Capture the cell that displays the provided text and extract its (x, y) central coordinate. 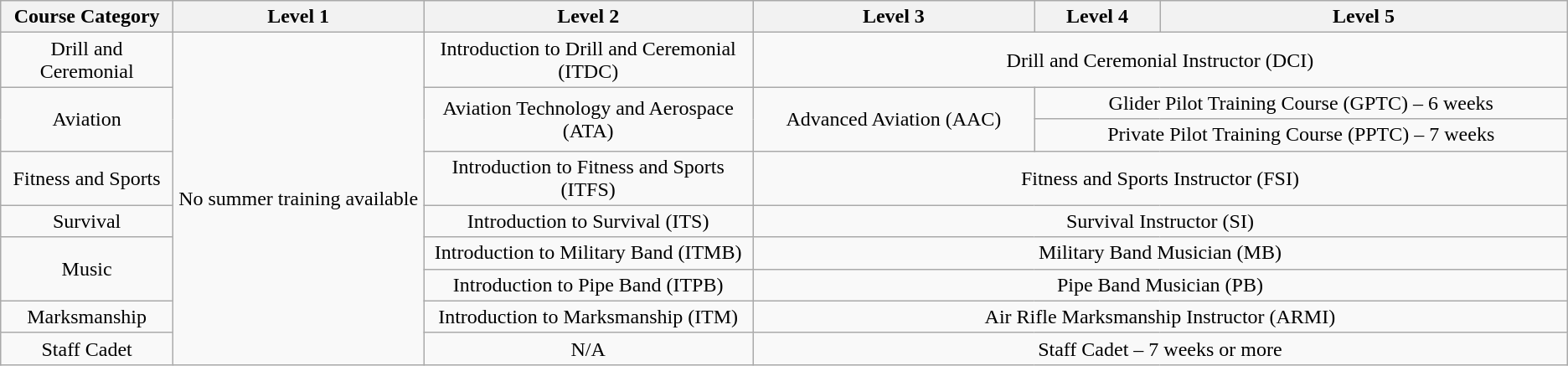
Air Rifle Marksmanship Instructor (ARMI) (1161, 317)
Fitness and Sports (87, 178)
Introduction to Survival (ITS) (588, 221)
Drill and Ceremonial Instructor (DCI) (1161, 60)
Fitness and Sports Instructor (FSI) (1161, 178)
Level 2 (588, 17)
Introduction to Fitness and Sports (ITFS) (588, 178)
Level 1 (298, 17)
Level 3 (895, 17)
Level 5 (1364, 17)
Music (87, 269)
Course Category (87, 17)
Advanced Aviation (AAC) (895, 119)
Staff Cadet (87, 348)
Introduction to Pipe Band (ITPB) (588, 285)
Pipe Band Musician (PB) (1161, 285)
Survival Instructor (SI) (1161, 221)
Staff Cadet – 7 weeks or more (1161, 348)
Aviation (87, 119)
Private Pilot Training Course (PPTC) – 7 weeks (1301, 135)
Aviation Technology and Aerospace (ATA) (588, 119)
Introduction to Marksmanship (ITM) (588, 317)
Drill and Ceremonial (87, 60)
Introduction to Military Band (ITMB) (588, 253)
Level 4 (1097, 17)
Glider Pilot Training Course (GPTC) – 6 weeks (1301, 103)
No summer training available (298, 199)
Marksmanship (87, 317)
Survival (87, 221)
N/A (588, 348)
Military Band Musician (MB) (1161, 253)
Introduction to Drill and Ceremonial (ITDC) (588, 60)
